Extract the (x, y) coordinate from the center of the cell holding the provided text.  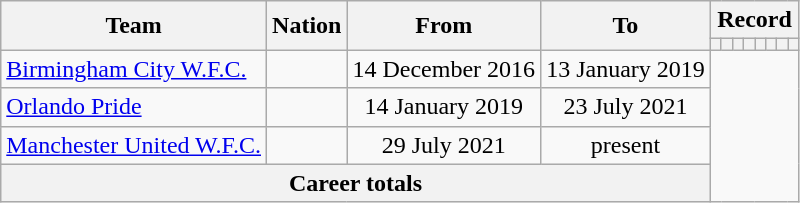
Career totals (356, 183)
To (626, 26)
Team (134, 26)
Manchester United W.F.C. (134, 145)
Nation (307, 26)
14 December 2016 (444, 69)
Orlando Pride (134, 107)
14 January 2019 (444, 107)
Birmingham City W.F.C. (134, 69)
29 July 2021 (444, 145)
From (444, 26)
13 January 2019 (626, 69)
present (626, 145)
Record (754, 20)
23 July 2021 (626, 107)
